Capture the cell that displays the provided text and extract its [X, Y] central coordinate. 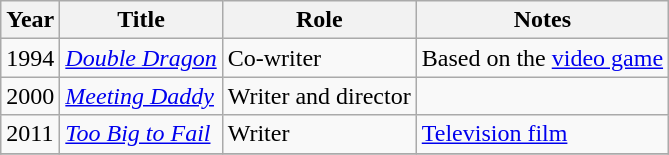
Co-writer [319, 58]
2011 [30, 134]
Role [319, 20]
Writer and director [319, 96]
Notes [542, 20]
Meeting Daddy [141, 96]
Year [30, 20]
Based on the video game [542, 58]
Title [141, 20]
Writer [319, 134]
2000 [30, 96]
1994 [30, 58]
Television film [542, 134]
Double Dragon [141, 58]
Too Big to Fail [141, 134]
